Identify which cell holds the provided text, then report its [x, y] central coordinate. 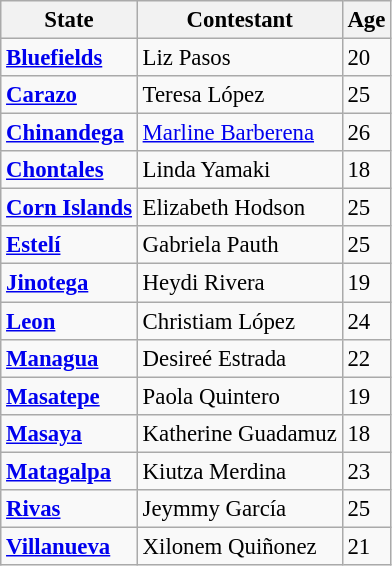
Rivas [70, 509]
Xilonem Quiñonez [240, 546]
Teresa López [240, 95]
Paola Quintero [240, 396]
Elizabeth Hodson [240, 208]
23 [366, 471]
Leon [70, 321]
Marline Barberena [240, 133]
Christiam López [240, 321]
Chinandega [70, 133]
Matagalpa [70, 471]
Kiutza Merdina [240, 471]
Heydi Rivera [240, 283]
Masatepe [70, 396]
22 [366, 358]
20 [366, 58]
24 [366, 321]
State [70, 20]
Estelí [70, 245]
Gabriela Pauth [240, 245]
21 [366, 546]
Jinotega [70, 283]
Jeymmy García [240, 509]
Chontales [70, 170]
Desireé Estrada [240, 358]
Age [366, 20]
Bluefields [70, 58]
Liz Pasos [240, 58]
Carazo [70, 95]
Corn Islands [70, 208]
26 [366, 133]
Managua [70, 358]
Villanueva [70, 546]
Katherine Guadamuz [240, 433]
Masaya [70, 433]
Linda Yamaki [240, 170]
Contestant [240, 20]
